Search for the cell housing the specified text and yield its [X, Y] center coordinate. 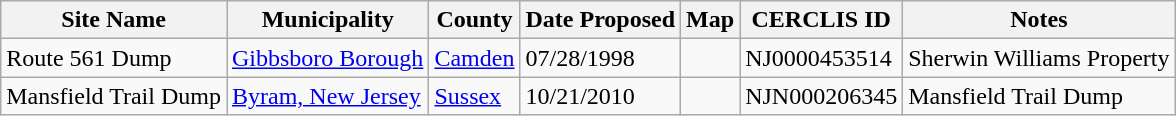
Site Name [114, 20]
Municipality [327, 20]
Map [710, 20]
Gibbsboro Borough [327, 58]
CERCLIS ID [822, 20]
Sussex [474, 96]
NJ0000453514 [822, 58]
NJN000206345 [822, 96]
Byram, New Jersey [327, 96]
Notes [1039, 20]
County [474, 20]
Date Proposed [600, 20]
Route 561 Dump [114, 58]
Sherwin Williams Property [1039, 58]
07/28/1998 [600, 58]
Camden [474, 58]
10/21/2010 [600, 96]
